Determine the [x, y] coordinate at the center of the cell enclosing the given text.  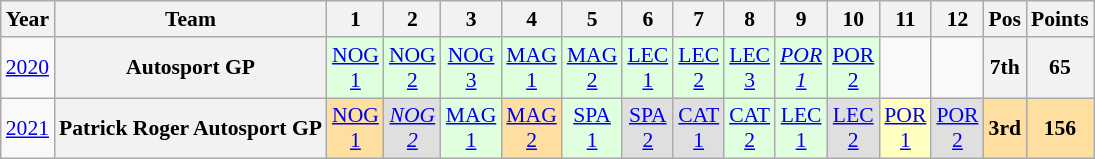
7th [1006, 68]
9 [801, 19]
CAT2 [750, 128]
LEC3 [750, 68]
SPA1 [592, 128]
Patrick Roger Autosport GP [190, 128]
7 [698, 19]
10 [853, 19]
2021 [28, 128]
156 [1060, 128]
3 [472, 19]
6 [648, 19]
12 [957, 19]
1 [356, 19]
CAT1 [698, 128]
SPA2 [648, 128]
11 [905, 19]
3rd [1006, 128]
Team [190, 19]
5 [592, 19]
NOG3 [472, 68]
2 [412, 19]
65 [1060, 68]
Year [28, 19]
8 [750, 19]
2020 [28, 68]
Autosport GP [190, 68]
Points [1060, 19]
Pos [1006, 19]
4 [532, 19]
